Pinpoint the cell where the given text exists, returning its [x, y] midpoint coordinate. 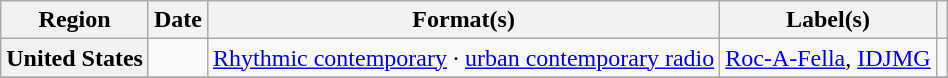
Rhythmic contemporary · urban contemporary radio [464, 58]
Roc-A-Fella, IDJMG [828, 58]
Date [178, 20]
Format(s) [464, 20]
Label(s) [828, 20]
United States [75, 58]
Region [75, 20]
